From the cell containing the given text, extract its center point as (x, y) coordinate. 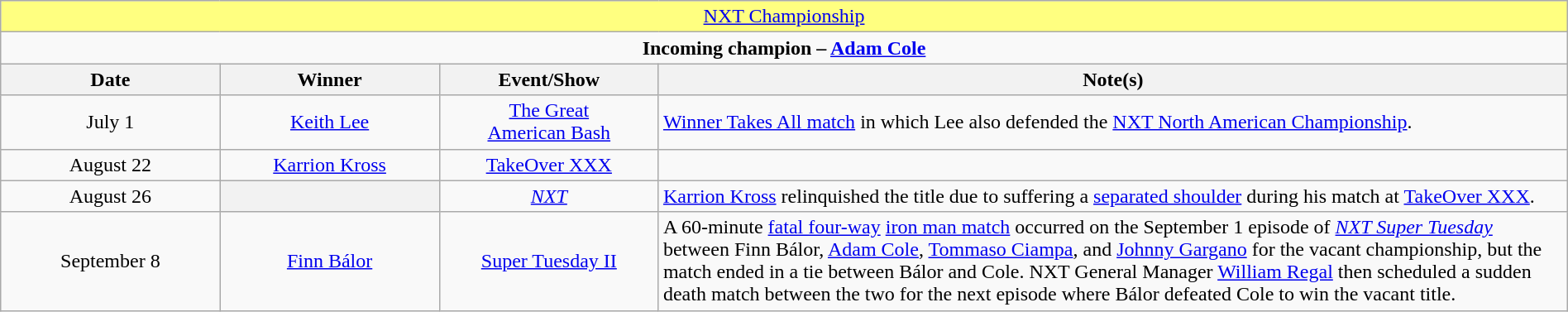
August 22 (111, 165)
Incoming champion – Adam Cole (784, 48)
Keith Lee (329, 122)
Event/Show (549, 79)
The GreatAmerican Bash (549, 122)
Karrion Kross relinquished the title due to suffering a separated shoulder during his match at TakeOver XXX. (1113, 196)
July 1 (111, 122)
Karrion Kross (329, 165)
August 26 (111, 196)
September 8 (111, 262)
TakeOver XXX (549, 165)
Note(s) (1113, 79)
Finn Bálor (329, 262)
NXT (549, 196)
Winner Takes All match in which Lee also defended the NXT North American Championship. (1113, 122)
NXT Championship (784, 17)
Winner (329, 79)
Super Tuesday II (549, 262)
Date (111, 79)
